Detect which cell encompasses the target text, then output its (x, y) center coordinate. 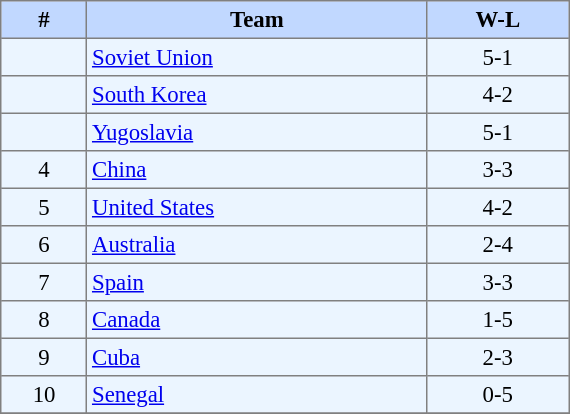
Yugoslavia (257, 132)
Spain (257, 282)
South Korea (257, 95)
W-L (498, 20)
Soviet Union (257, 57)
10 (44, 395)
United States (257, 207)
# (44, 20)
China (257, 170)
9 (44, 357)
2-3 (498, 357)
8 (44, 320)
1-5 (498, 320)
Team (257, 20)
Canada (257, 320)
4 (44, 170)
6 (44, 245)
2-4 (498, 245)
Senegal (257, 395)
Australia (257, 245)
Cuba (257, 357)
5 (44, 207)
0-5 (498, 395)
7 (44, 282)
